Find where the given text appears and provide that cell's center as [X, Y] coordinate. 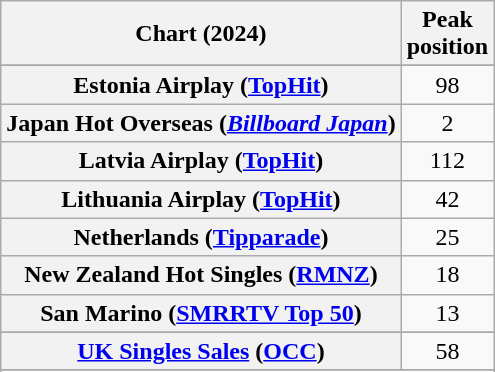
25 [447, 237]
98 [447, 85]
58 [447, 351]
Latvia Airplay (TopHit) [201, 161]
Netherlands (Tipparade) [201, 237]
Chart (2024) [201, 34]
UK Singles Sales (OCC) [201, 351]
San Marino (SMRRTV Top 50) [201, 313]
Lithuania Airplay (TopHit) [201, 199]
Japan Hot Overseas (Billboard Japan) [201, 123]
Peakposition [447, 34]
2 [447, 123]
New Zealand Hot Singles (RMNZ) [201, 275]
112 [447, 161]
Estonia Airplay (TopHit) [201, 85]
18 [447, 275]
13 [447, 313]
42 [447, 199]
